Pinpoint the cell where the given text exists, returning its (X, Y) midpoint coordinate. 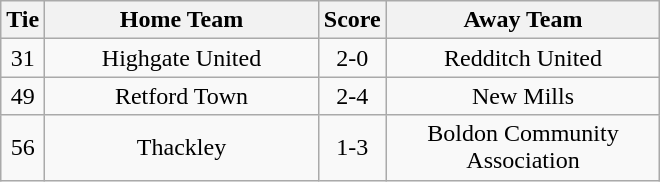
Retford Town (182, 96)
Thackley (182, 148)
Redditch United (523, 58)
Boldon Community Association (523, 148)
49 (23, 96)
Away Team (523, 20)
2-0 (352, 58)
Tie (23, 20)
Score (352, 20)
Highgate United (182, 58)
31 (23, 58)
2-4 (352, 96)
1-3 (352, 148)
Home Team (182, 20)
56 (23, 148)
New Mills (523, 96)
